Search for the cell housing the specified text and yield its [X, Y] center coordinate. 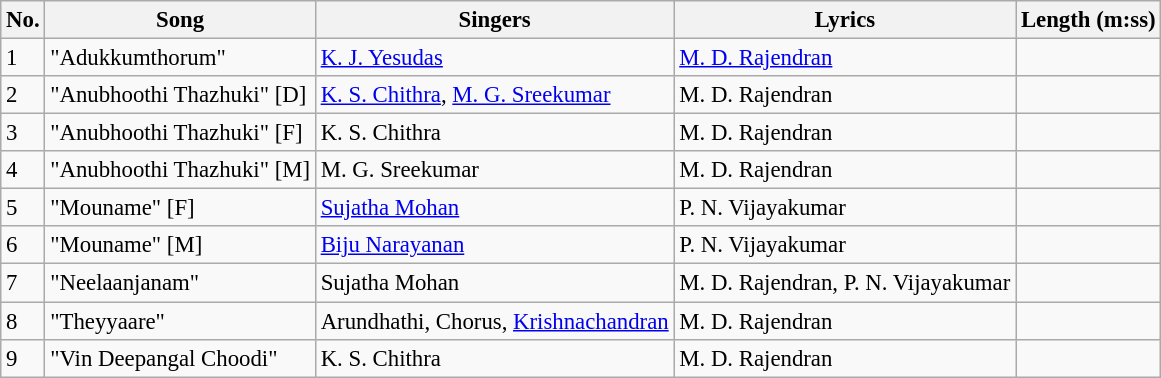
K. J. Yesudas [494, 58]
"Mouname" [F] [180, 208]
5 [23, 208]
4 [23, 170]
"Anubhoothi Thazhuki" [F] [180, 133]
Biju Narayanan [494, 245]
Song [180, 20]
"Theyyaare" [180, 321]
"Vin Deepangal Choodi" [180, 358]
"Anubhoothi Thazhuki" [M] [180, 170]
"Adukkumthorum" [180, 58]
"Neelaanjanam" [180, 283]
Singers [494, 20]
M. G. Sreekumar [494, 170]
"Anubhoothi Thazhuki" [D] [180, 95]
7 [23, 283]
9 [23, 358]
M. D. Rajendran, P. N. Vijayakumar [845, 283]
2 [23, 95]
Arundhathi, Chorus, Krishnachandran [494, 321]
3 [23, 133]
1 [23, 58]
Length (m:ss) [1088, 20]
6 [23, 245]
K. S. Chithra, M. G. Sreekumar [494, 95]
Lyrics [845, 20]
No. [23, 20]
8 [23, 321]
"Mouname" [M] [180, 245]
